Capture the cell that displays the provided text and extract its [x, y] central coordinate. 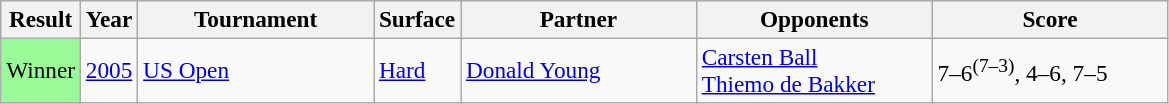
2005 [108, 70]
Opponents [814, 19]
Hard [418, 70]
Carsten Ball Thiemo de Bakker [814, 70]
Partner [579, 19]
US Open [256, 70]
7–6(7–3), 4–6, 7–5 [1050, 70]
Surface [418, 19]
Year [108, 19]
Winner [41, 70]
Tournament [256, 19]
Score [1050, 19]
Donald Young [579, 70]
Result [41, 19]
